For the text-containing cell, return its midpoint in [X, Y] coordinate format. 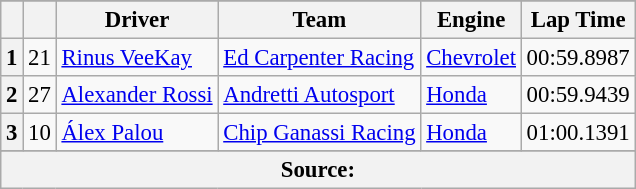
00:59.9439 [578, 95]
Driver [137, 20]
00:59.8987 [578, 58]
Source: [318, 170]
Chevrolet [471, 58]
Engine [471, 20]
3 [12, 133]
Ed Carpenter Racing [320, 58]
Andretti Autosport [320, 95]
10 [40, 133]
01:00.1391 [578, 133]
Lap Time [578, 20]
Chip Ganassi Racing [320, 133]
Alexander Rossi [137, 95]
Team [320, 20]
1 [12, 58]
Álex Palou [137, 133]
2 [12, 95]
27 [40, 95]
21 [40, 58]
Rinus VeeKay [137, 58]
